Detect which cell encompasses the target text, then output its [x, y] center coordinate. 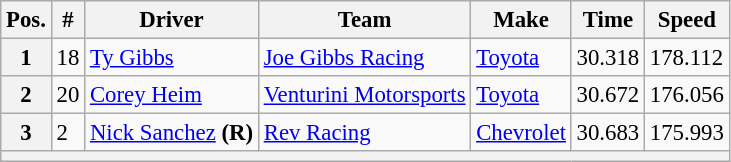
Chevrolet [521, 133]
Joe Gibbs Racing [364, 58]
Ty Gibbs [172, 58]
Speed [688, 20]
Rev Racing [364, 133]
Corey Heim [172, 95]
Venturini Motorsports [364, 95]
30.318 [608, 58]
Driver [172, 20]
Make [521, 20]
20 [68, 95]
30.683 [608, 133]
Time [608, 20]
1 [26, 58]
30.672 [608, 95]
176.056 [688, 95]
Nick Sanchez (R) [172, 133]
18 [68, 58]
3 [26, 133]
Team [364, 20]
175.993 [688, 133]
178.112 [688, 58]
Pos. [26, 20]
# [68, 20]
